For the text-containing cell, return its midpoint in [x, y] coordinate format. 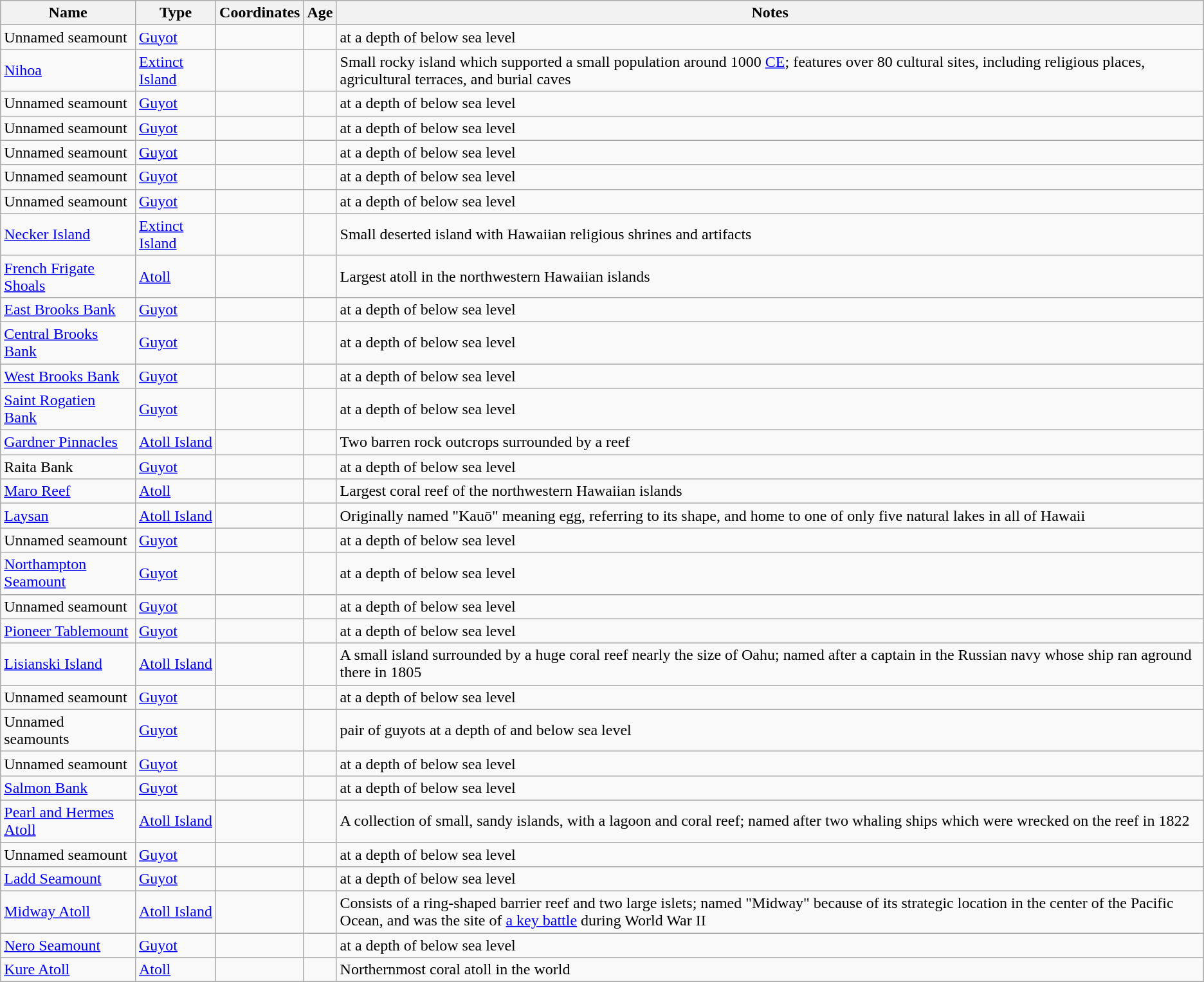
Laysan [68, 516]
Necker Island [68, 234]
Two barren rock outcrops surrounded by a reef [770, 442]
Notes [770, 13]
Lisianski Island [68, 664]
Largest atoll in the northwestern Hawaiian islands [770, 277]
French Frigate Shoals [68, 277]
Name [68, 13]
Kure Atoll [68, 970]
Type [175, 13]
Nero Seamount [68, 945]
Midway Atoll [68, 912]
pair of guyots at a depth of and below sea level [770, 731]
Maro Reef [68, 491]
Coordinates [260, 13]
Gardner Pinnacles [68, 442]
East Brooks Bank [68, 309]
Ladd Seamount [68, 879]
West Brooks Bank [68, 376]
Central Brooks Bank [68, 342]
Small deserted island with Hawaiian religious shrines and artifacts [770, 234]
Nihoa [68, 71]
Pearl and Hermes Atoll [68, 821]
Raita Bank [68, 467]
Northernmost coral atoll in the world [770, 970]
Pioneer Tablemount [68, 631]
Northampton Seamount [68, 574]
Age [320, 13]
Largest coral reef of the northwestern Hawaiian islands [770, 491]
Salmon Bank [68, 788]
Saint Rogatien Bank [68, 409]
A collection of small, sandy islands, with a lagoon and coral reef; named after two whaling ships which were wrecked on the reef in 1822 [770, 821]
Originally named "Kauō" meaning egg, referring to its shape, and home to one of only five natural lakes in all of Hawaii [770, 516]
Unnamed seamounts [68, 731]
